Extract the (X, Y) coordinate from the center of the cell holding the provided text.  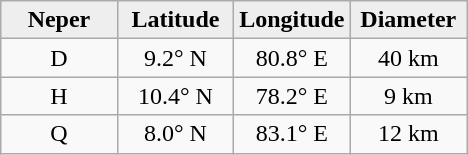
12 km (408, 134)
80.8° E (292, 58)
Neper (59, 20)
Latitude (175, 20)
H (59, 96)
83.1° E (292, 134)
78.2° E (292, 96)
Diameter (408, 20)
9.2° N (175, 58)
Longitude (292, 20)
8.0° N (175, 134)
10.4° N (175, 96)
Q (59, 134)
40 km (408, 58)
D (59, 58)
9 km (408, 96)
